Pinpoint the cell where the given text exists, returning its (X, Y) midpoint coordinate. 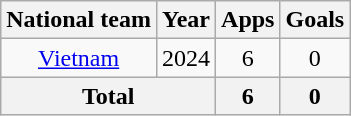
2024 (186, 58)
Goals (315, 20)
Total (108, 96)
Vietnam (79, 58)
National team (79, 20)
Apps (248, 20)
Year (186, 20)
